Search for the cell housing the specified text and yield its [x, y] center coordinate. 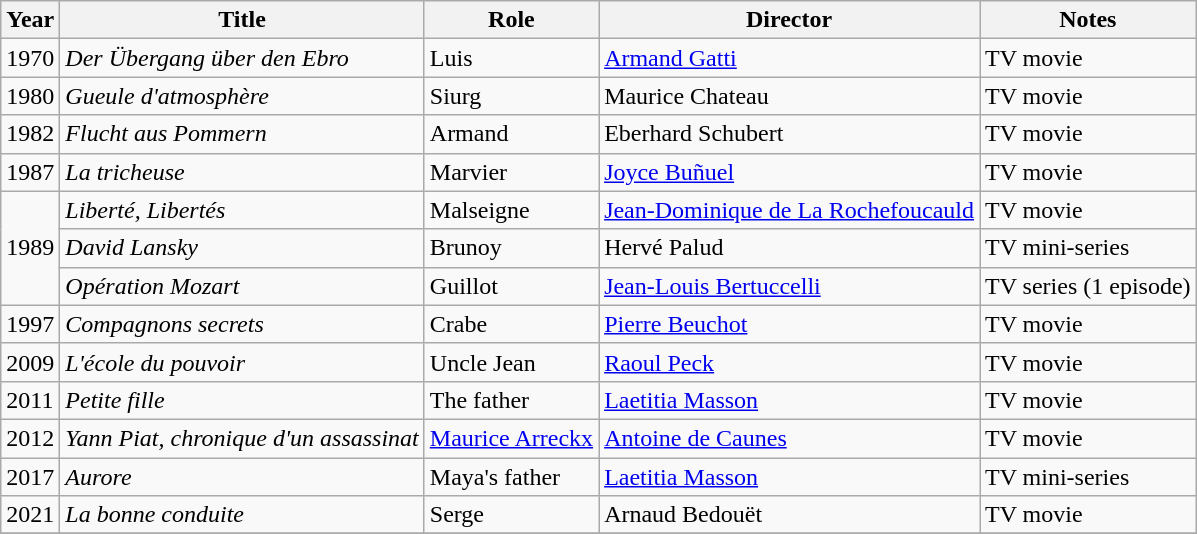
Arnaud Bedouët [790, 515]
1987 [30, 172]
Role [511, 20]
2009 [30, 362]
David Lansky [242, 248]
Maurice Arreckx [511, 438]
1989 [30, 248]
Guillot [511, 286]
TV series (1 episode) [1088, 286]
Maya's father [511, 477]
Hervé Palud [790, 248]
L'école du pouvoir [242, 362]
Joyce Buñuel [790, 172]
2021 [30, 515]
Siurg [511, 96]
Luis [511, 58]
Year [30, 20]
1997 [30, 324]
Director [790, 20]
Malseigne [511, 210]
Brunoy [511, 248]
Gueule d'atmosphère [242, 96]
Title [242, 20]
2017 [30, 477]
Eberhard Schubert [790, 134]
2012 [30, 438]
Compagnons secrets [242, 324]
The father [511, 400]
Petite fille [242, 400]
Maurice Chateau [790, 96]
Serge [511, 515]
2011 [30, 400]
Armand [511, 134]
Der Übergang über den Ebro [242, 58]
1970 [30, 58]
Armand Gatti [790, 58]
Jean-Dominique de La Rochefoucauld [790, 210]
1982 [30, 134]
Notes [1088, 20]
Raoul Peck [790, 362]
Aurore [242, 477]
Flucht aus Pommern [242, 134]
Crabe [511, 324]
Uncle Jean [511, 362]
Antoine de Caunes [790, 438]
Pierre Beuchot [790, 324]
Yann Piat, chronique d'un assassinat [242, 438]
Jean-Louis Bertuccelli [790, 286]
Liberté, Libertés [242, 210]
Marvier [511, 172]
1980 [30, 96]
La bonne conduite [242, 515]
La tricheuse [242, 172]
Opération Mozart [242, 286]
